Determine the (x, y) coordinate at the center of the cell enclosing the given text.  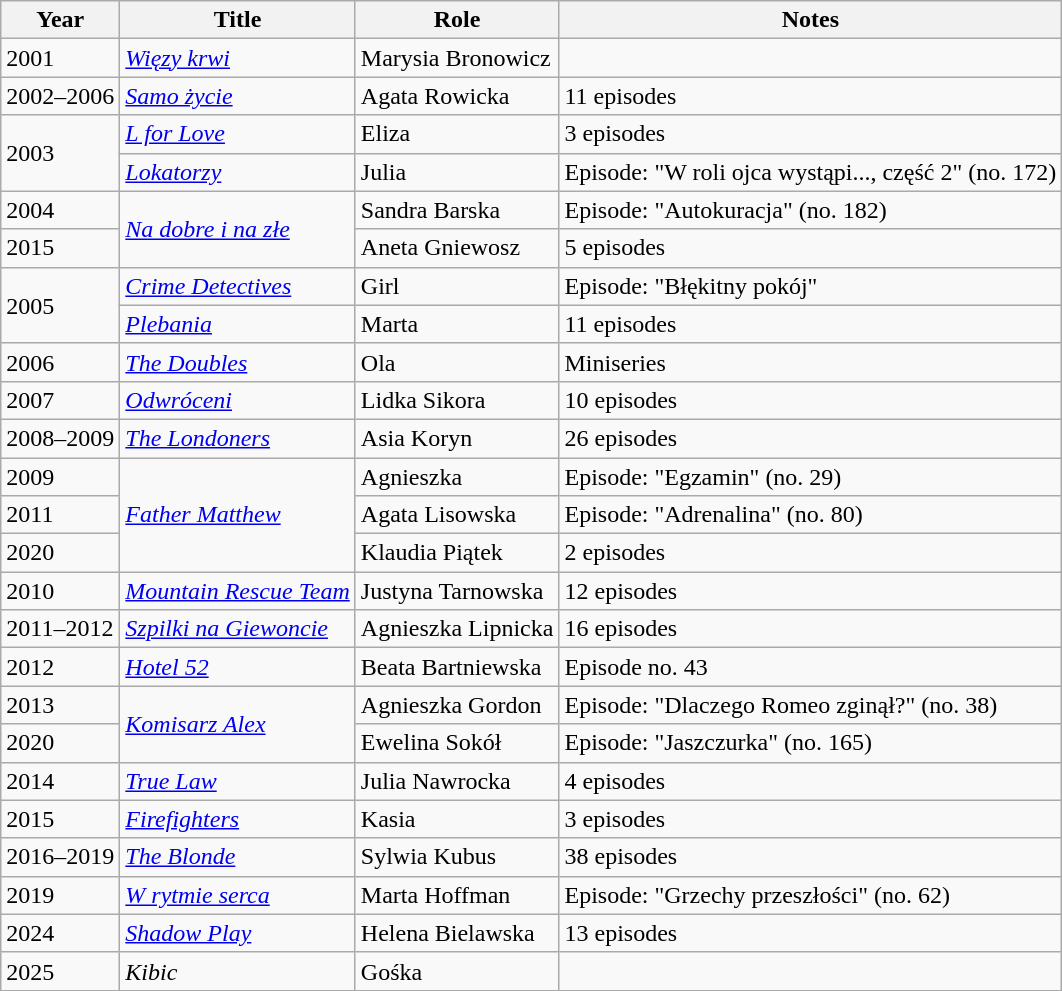
12 episodes (810, 591)
Marta Hoffman (457, 895)
Kibic (238, 971)
Ola (457, 362)
Episode: "W roli ojca wystąpi..., część 2" (no. 172) (810, 172)
The Blonde (238, 857)
38 episodes (810, 857)
26 episodes (810, 438)
The Doubles (238, 362)
W rytmie serca (238, 895)
Crime Detectives (238, 286)
Firefighters (238, 819)
Marta (457, 324)
2005 (60, 305)
Gośka (457, 971)
Title (238, 20)
Agata Lisowska (457, 515)
Julia (457, 172)
5 episodes (810, 248)
True Law (238, 781)
Marysia Bronowicz (457, 58)
Episode: "Jaszczurka" (no. 165) (810, 743)
Plebania (238, 324)
2011 (60, 515)
Shadow Play (238, 933)
2004 (60, 210)
Episode: "Błękitny pokój" (810, 286)
Episode no. 43 (810, 667)
Julia Nawrocka (457, 781)
2008–2009 (60, 438)
Asia Koryn (457, 438)
Episode: "Egzamin" (no. 29) (810, 477)
Agnieszka Gordon (457, 705)
2003 (60, 153)
Girl (457, 286)
L for Love (238, 134)
Episode: "Autokuracja" (no. 182) (810, 210)
Justyna Tarnowska (457, 591)
The Londoners (238, 438)
Agnieszka Lipnicka (457, 629)
Father Matthew (238, 515)
Agata Rowicka (457, 96)
Lokatorzy (238, 172)
2025 (60, 971)
Ewelina Sokół (457, 743)
Lidka Sikora (457, 400)
2009 (60, 477)
2011–2012 (60, 629)
Miniseries (810, 362)
2013 (60, 705)
2002–2006 (60, 96)
Aneta Gniewosz (457, 248)
Year (60, 20)
Helena Bielawska (457, 933)
4 episodes (810, 781)
Hotel 52 (238, 667)
Episode: "Grzechy przeszłości" (no. 62) (810, 895)
Odwróceni (238, 400)
2012 (60, 667)
2014 (60, 781)
Sylwia Kubus (457, 857)
2001 (60, 58)
Więzy krwi (238, 58)
2006 (60, 362)
2007 (60, 400)
2 episodes (810, 553)
Szpilki na Giewoncie (238, 629)
Beata Bartniewska (457, 667)
Na dobre i na złe (238, 229)
Samo życie (238, 96)
2024 (60, 933)
Mountain Rescue Team (238, 591)
16 episodes (810, 629)
Sandra Barska (457, 210)
Agnieszka (457, 477)
2010 (60, 591)
Klaudia Piątek (457, 553)
Role (457, 20)
2019 (60, 895)
Episode: "Adrenalina" (no. 80) (810, 515)
Kasia (457, 819)
10 episodes (810, 400)
Komisarz Alex (238, 724)
Notes (810, 20)
Episode: "Dlaczego Romeo zginął?" (no. 38) (810, 705)
Eliza (457, 134)
2016–2019 (60, 857)
13 episodes (810, 933)
